Capture the cell that displays the provided text and extract its [x, y] central coordinate. 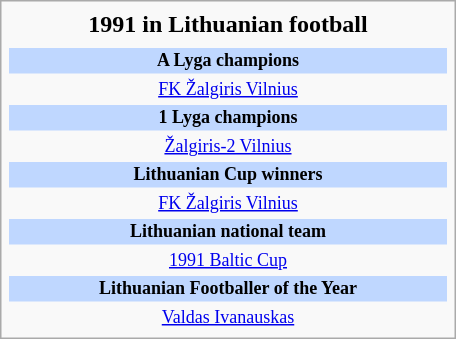
A Lyga champions [228, 61]
1991 Baltic Cup [228, 261]
1 Lyga champions [228, 118]
Lithuanian Footballer of the Year [228, 289]
Žalgiris-2 Vilnius [228, 147]
Valdas Ivanauskas [228, 318]
Lithuanian national team [228, 232]
1991 in Lithuanian football [228, 24]
Lithuanian Cup winners [228, 175]
